Capture the cell that displays the provided text and extract its (x, y) central coordinate. 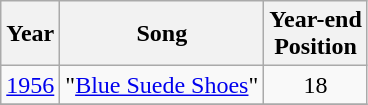
1956 (30, 85)
Year-endPosition (316, 34)
18 (316, 85)
Song (162, 34)
Year (30, 34)
"Blue Suede Shoes" (162, 85)
